Capture the cell that displays the provided text and extract its (X, Y) central coordinate. 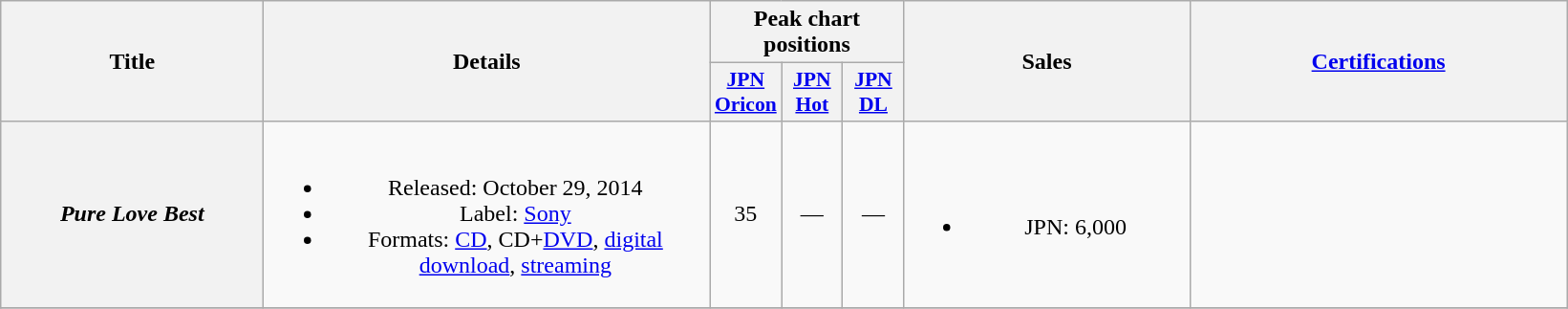
JPNDL (873, 92)
Pure Love Best (132, 214)
Peak chart positions (806, 33)
JPNHot (812, 92)
Certifications (1378, 61)
JPNOricon (745, 92)
Details (487, 61)
JPN: 6,000 (1047, 214)
Released: October 29, 2014Label: SonyFormats: CD, CD+DVD, digital download, streaming (487, 214)
35 (745, 214)
Sales (1047, 61)
Title (132, 61)
